For the text-containing cell, return its midpoint in [x, y] coordinate format. 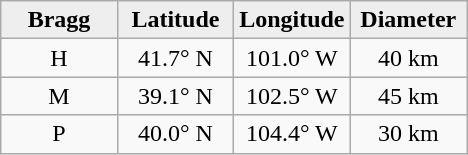
101.0° W [292, 58]
102.5° W [292, 96]
Bragg [59, 20]
Longitude [292, 20]
30 km [408, 134]
104.4° W [292, 134]
Diameter [408, 20]
40 km [408, 58]
Latitude [175, 20]
H [59, 58]
41.7° N [175, 58]
45 km [408, 96]
39.1° N [175, 96]
40.0° N [175, 134]
P [59, 134]
M [59, 96]
